Detect which cell encompasses the target text, then output its [x, y] center coordinate. 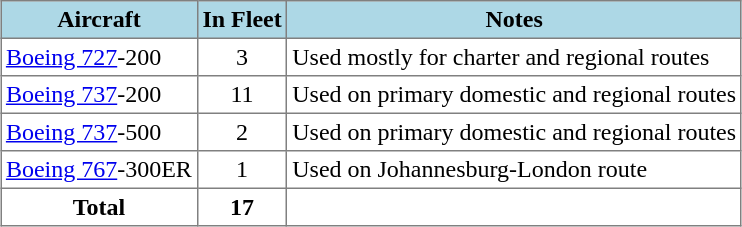
Boeing 737-200 [99, 95]
2 [242, 132]
Aircraft [99, 20]
3 [242, 57]
Boeing 767-300ER [99, 170]
Total [99, 207]
17 [242, 207]
Boeing 737-500 [99, 132]
Used on Johannesburg-London route [514, 170]
1 [242, 170]
Notes [514, 20]
11 [242, 95]
Boeing 727-200 [99, 57]
Used mostly for charter and regional routes [514, 57]
In Fleet [242, 20]
